For the text-containing cell, return its midpoint in [x, y] coordinate format. 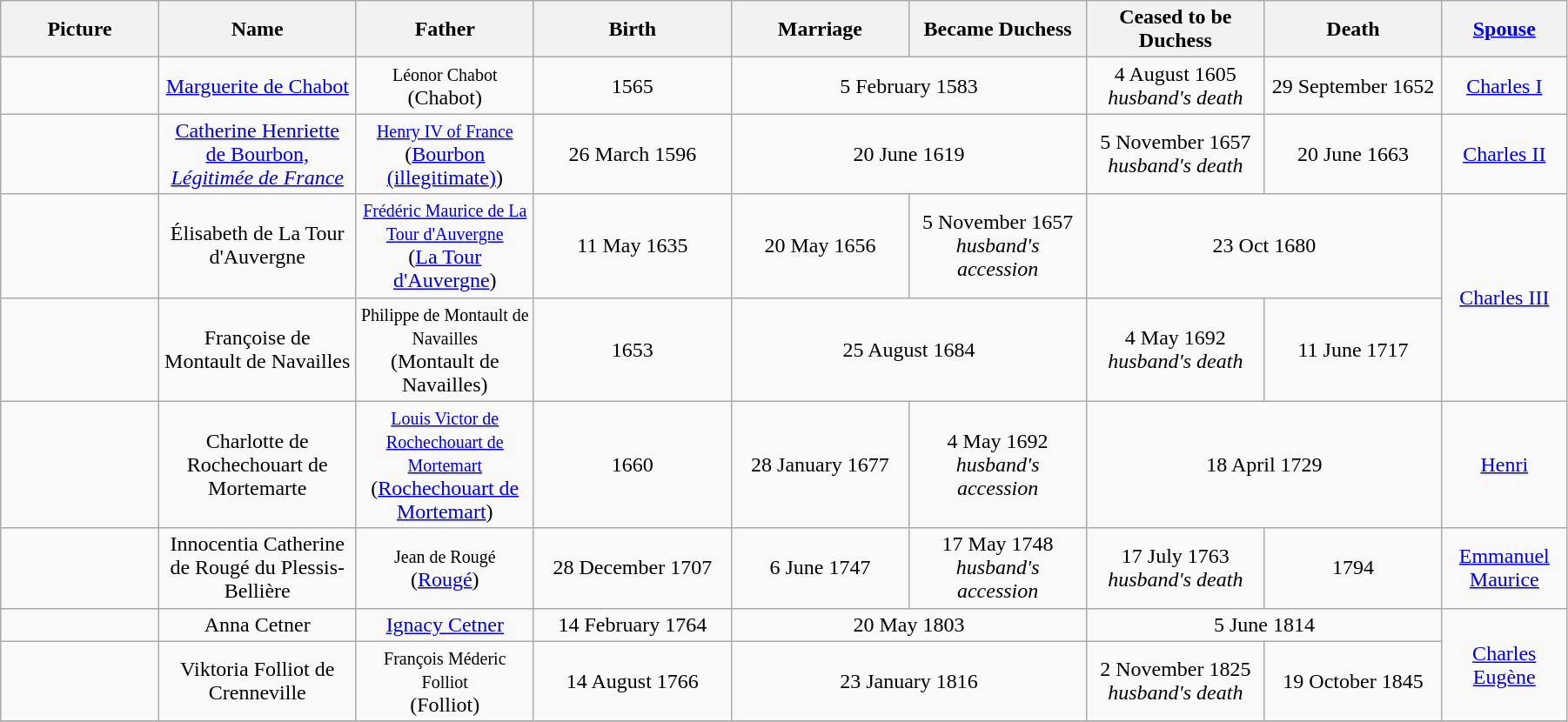
17 May 1748husband's accession [997, 568]
4 May 1692husband's death [1176, 350]
1565 [632, 85]
Jean de Rougé(Rougé) [445, 568]
11 May 1635 [632, 245]
Picture [80, 30]
Marriage [820, 30]
Father [445, 30]
6 June 1747 [820, 568]
19 October 1845 [1353, 681]
Henri [1504, 465]
Innocentia Catherine de Rougé du Plessis-Bellière [258, 568]
Henry IV of France(Bourbon (illegitimate)) [445, 154]
28 January 1677 [820, 465]
5 November 1657husband's accession [997, 245]
Charles I [1504, 85]
5 June 1814 [1264, 625]
5 February 1583 [908, 85]
23 January 1816 [908, 681]
Catherine Henriette de Bourbon, Légitimée de France [258, 154]
1660 [632, 465]
20 May 1803 [908, 625]
Frédéric Maurice de La Tour d'Auvergne(La Tour d'Auvergne) [445, 245]
14 February 1764 [632, 625]
Marguerite de Chabot [258, 85]
Spouse [1504, 30]
Philippe de Montault de Navailles (Montault de Navailles) [445, 350]
Name [258, 30]
Emmanuel Maurice [1504, 568]
Birth [632, 30]
Charles Eugène [1504, 665]
Death [1353, 30]
23 Oct 1680 [1264, 245]
Ceased to be Duchess [1176, 30]
20 June 1619 [908, 154]
Viktoria Folliot de Crenneville [258, 681]
5 November 1657 husband's death [1176, 154]
Charlotte de Rochechouart de Mortemarte [258, 465]
Louis Victor de Rochechouart de Mortemart(Rochechouart de Mortemart) [445, 465]
28 December 1707 [632, 568]
Ignacy Cetner [445, 625]
4 August 1605husband's death [1176, 85]
14 August 1766 [632, 681]
François Méderic Folliot(Folliot) [445, 681]
20 June 1663 [1353, 154]
20 May 1656 [820, 245]
4 May 1692husband's accession [997, 465]
2 November 1825husband's death [1176, 681]
Léonor Chabot(Chabot) [445, 85]
17 July 1763husband's death [1176, 568]
Charles II [1504, 154]
Charles III [1504, 297]
26 March 1596 [632, 154]
25 August 1684 [908, 350]
Anna Cetner [258, 625]
29 September 1652 [1353, 85]
Became Duchess [997, 30]
1794 [1353, 568]
18 April 1729 [1264, 465]
1653 [632, 350]
Élisabeth de La Tour d'Auvergne [258, 245]
11 June 1717 [1353, 350]
Françoise de Montault de Navailles [258, 350]
